Detect which cell encompasses the target text, then output its (X, Y) center coordinate. 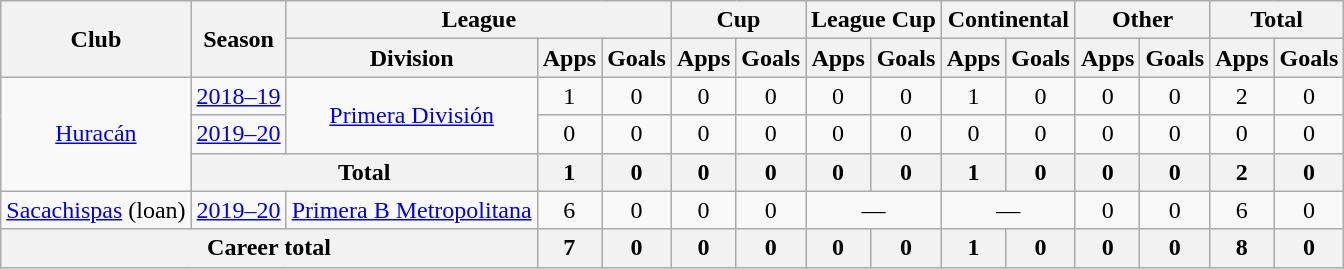
Club (96, 39)
7 (569, 248)
Sacachispas (loan) (96, 210)
Division (412, 58)
Huracán (96, 134)
Primera B Metropolitana (412, 210)
Other (1142, 20)
League Cup (874, 20)
Season (238, 39)
League (478, 20)
Primera División (412, 115)
2018–19 (238, 96)
Cup (738, 20)
Career total (269, 248)
Continental (1008, 20)
8 (1242, 248)
